From the cell containing the given text, extract its center point as [X, Y] coordinate. 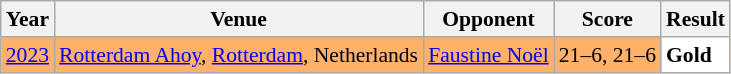
Rotterdam Ahoy, Rotterdam, Netherlands [238, 55]
Gold [696, 55]
Faustine Noël [488, 55]
Score [608, 19]
Result [696, 19]
Venue [238, 19]
21–6, 21–6 [608, 55]
Opponent [488, 19]
2023 [28, 55]
Year [28, 19]
